Return [X, Y] of the center of cell containing provided text 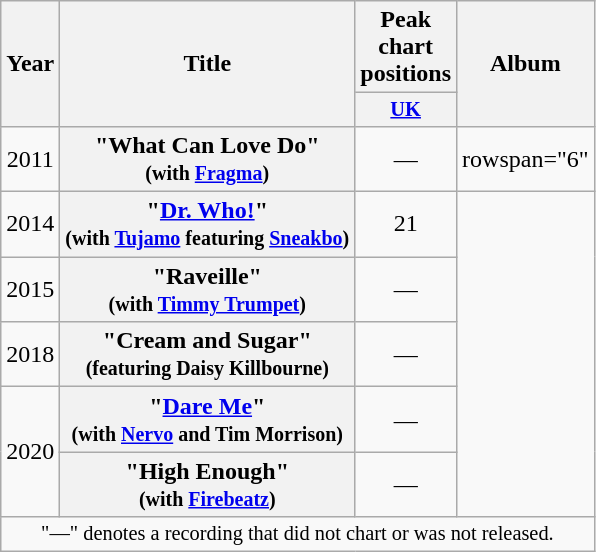
2018 [30, 354]
"—" denotes a recording that did not chart or was not released. [298, 534]
Title [208, 64]
2011 [30, 158]
21 [406, 224]
2015 [30, 290]
"Dr. Who!" (with Tujamo featuring Sneakbo) [208, 224]
2014 [30, 224]
"What Can Love Do" (with Fragma) [208, 158]
2020 [30, 452]
Year [30, 64]
"Cream and Sugar" (featuring Daisy Killbourne) [208, 354]
Peak chart positions [406, 47]
UK [406, 110]
Album [526, 64]
"Raveille" (with Timmy Trumpet) [208, 290]
rowspan="6" [526, 158]
"Dare Me" (with Nervo and Tim Morrison) [208, 420]
"High Enough" (with Firebeatz) [208, 484]
